Output the (X, Y) coordinate of the center of the cell containing the given text.  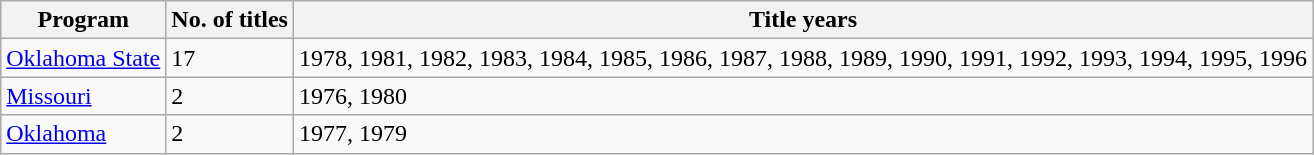
No. of titles (230, 20)
Program (84, 20)
1978, 1981, 1982, 1983, 1984, 1985, 1986, 1987, 1988, 1989, 1990, 1991, 1992, 1993, 1994, 1995, 1996 (802, 58)
1976, 1980 (802, 96)
Title years (802, 20)
Oklahoma State (84, 58)
1977, 1979 (802, 134)
17 (230, 58)
Missouri (84, 96)
Oklahoma (84, 134)
